Determine the [x, y] coordinate at the center of the cell enclosing the given text.  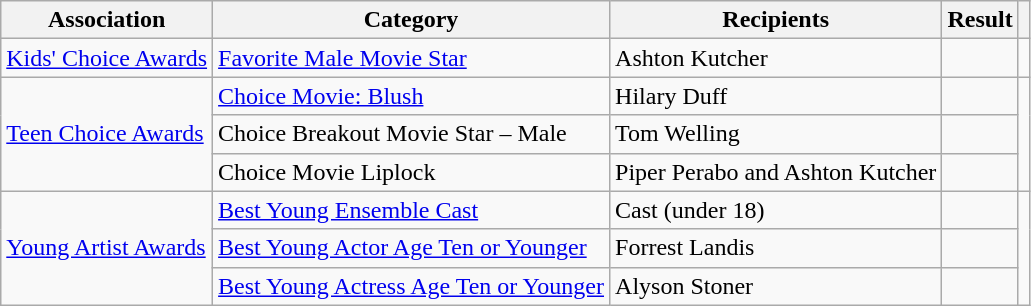
Best Young Actor Age Ten or Younger [412, 248]
Alyson Stoner [776, 286]
Category [412, 20]
Tom Welling [776, 134]
Kids' Choice Awards [107, 58]
Choice Movie Liplock [412, 172]
Association [107, 20]
Choice Breakout Movie Star – Male [412, 134]
Young Artist Awards [107, 248]
Hilary Duff [776, 96]
Teen Choice Awards [107, 134]
Best Young Actress Age Ten or Younger [412, 286]
Cast (under 18) [776, 210]
Forrest Landis [776, 248]
Best Young Ensemble Cast [412, 210]
Recipients [776, 20]
Piper Perabo and Ashton Kutcher [776, 172]
Favorite Male Movie Star [412, 58]
Result [980, 20]
Ashton Kutcher [776, 58]
Choice Movie: Blush [412, 96]
